Detect which cell encompasses the target text, then output its [x, y] center coordinate. 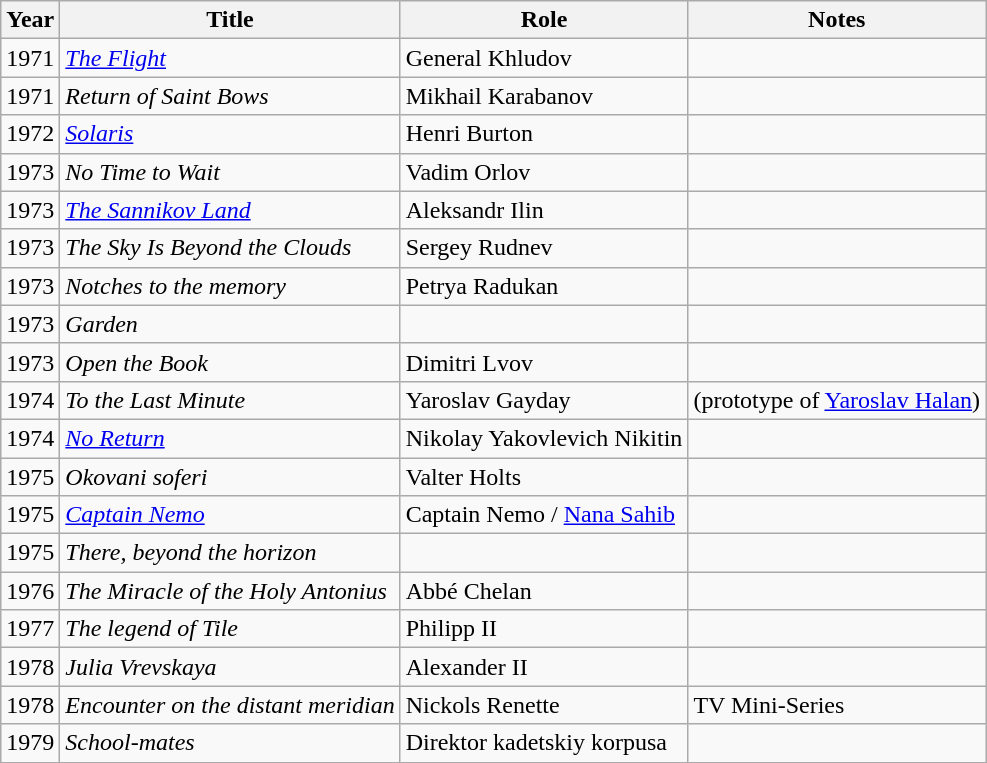
Nickols Renette [544, 705]
Open the Book [230, 362]
1979 [30, 743]
Okovani soferi [230, 477]
Abbé Chelan [544, 591]
There, beyond the horizon [230, 553]
Sergey Rudnev [544, 248]
The legend of Tile [230, 629]
No Time to Wait [230, 172]
TV Mini-Series [837, 705]
The Sky Is Beyond the Clouds [230, 248]
Julia Vrevskaya [230, 667]
Solaris [230, 134]
Nikolay Yakovlevich Nikitin [544, 438]
Return of Saint Bows [230, 96]
Title [230, 20]
Vadim Orlov [544, 172]
Role [544, 20]
The Sannikov Land [230, 210]
Aleksandr Ilin [544, 210]
Captain Nemo / Nana Sahib [544, 515]
1972 [30, 134]
Philipp II [544, 629]
Captain Nemo [230, 515]
Garden [230, 324]
Direktor kadetskiy korpusa [544, 743]
No Return [230, 438]
Alexander II [544, 667]
Valter Holts [544, 477]
1976 [30, 591]
Yaroslav Gayday [544, 400]
Dimitri Lvov [544, 362]
(prototype of Yaroslav Halan) [837, 400]
Notes [837, 20]
Henri Burton [544, 134]
Petrya Radukan [544, 286]
General Khludov [544, 58]
Encounter on the distant meridian [230, 705]
To the Last Minute [230, 400]
The Flight [230, 58]
Year [30, 20]
School-mates [230, 743]
Mikhail Karabanov [544, 96]
Notches to the memory [230, 286]
1977 [30, 629]
The Miracle of the Holy Antonius [230, 591]
